Output the (X, Y) coordinate of the center of the cell containing the given text.  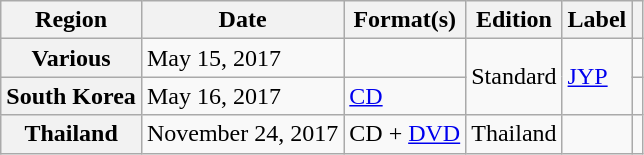
Format(s) (405, 20)
Date (242, 20)
CD (405, 96)
South Korea (72, 96)
November 24, 2017 (242, 134)
Region (72, 20)
May 15, 2017 (242, 58)
May 16, 2017 (242, 96)
Standard (514, 77)
JYP (597, 77)
CD + DVD (405, 134)
Label (597, 20)
Various (72, 58)
Edition (514, 20)
